Locate the cell with the specified text and output its [x, y] center coordinate. 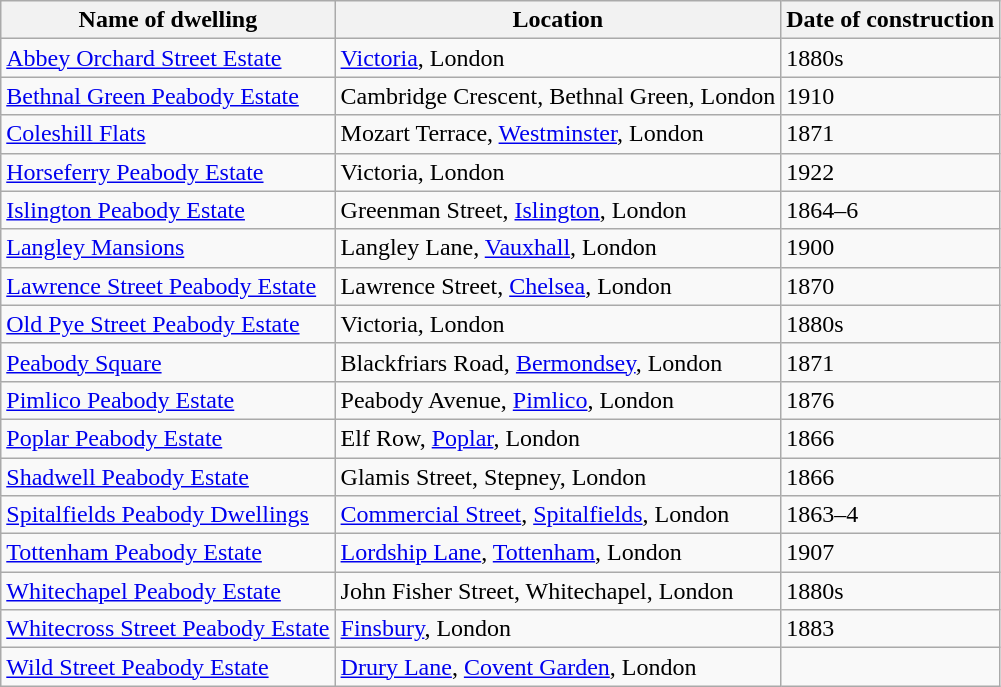
1864–6 [890, 210]
Old Pye Street Peabody Estate [168, 324]
Location [558, 20]
1876 [890, 400]
1910 [890, 96]
Greenman Street, Islington, London [558, 210]
Whitecross Street Peabody Estate [168, 629]
Glamis Street, Stepney, London [558, 477]
Peabody Avenue, Pimlico, London [558, 400]
Drury Lane, Covent Garden, London [558, 667]
Langley Mansions [168, 248]
Cambridge Crescent, Bethnal Green, London [558, 96]
Mozart Terrace, Westminster, London [558, 134]
Elf Row, Poplar, London [558, 438]
John Fisher Street, Whitechapel, London [558, 591]
Pimlico Peabody Estate [168, 400]
Name of dwelling [168, 20]
1900 [890, 248]
Spitalfields Peabody Dwellings [168, 515]
Blackfriars Road, Bermondsey, London [558, 362]
Langley Lane, Vauxhall, London [558, 248]
Finsbury, London [558, 629]
Bethnal Green Peabody Estate [168, 96]
Wild Street Peabody Estate [168, 667]
Commercial Street, Spitalfields, London [558, 515]
1863–4 [890, 515]
Coleshill Flats [168, 134]
Horseferry Peabody Estate [168, 172]
Lawrence Street, Chelsea, London [558, 286]
Whitechapel Peabody Estate [168, 591]
1922 [890, 172]
Peabody Square [168, 362]
1870 [890, 286]
1883 [890, 629]
Date of construction [890, 20]
Lawrence Street Peabody Estate [168, 286]
Abbey Orchard Street Estate [168, 58]
Poplar Peabody Estate [168, 438]
Islington Peabody Estate [168, 210]
Lordship Lane, Tottenham, London [558, 553]
Shadwell Peabody Estate [168, 477]
1907 [890, 553]
Tottenham Peabody Estate [168, 553]
